Output the [X, Y] coordinate of the center of the cell containing the given text.  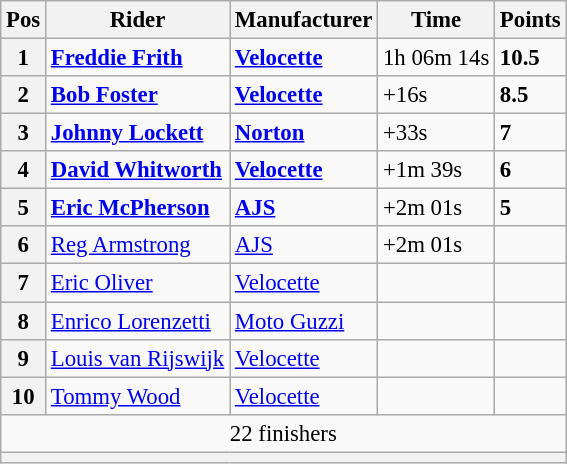
8 [24, 321]
Manufacturer [304, 20]
10.5 [530, 58]
8.5 [530, 95]
Freddie Frith [138, 58]
Norton [304, 133]
Time [436, 20]
Tommy Wood [138, 396]
1 [24, 58]
David Whitworth [138, 170]
Louis van Rijswijk [138, 358]
Enrico Lorenzetti [138, 321]
2 [24, 95]
22 finishers [284, 433]
Reg Armstrong [138, 245]
3 [24, 133]
+1m 39s [436, 170]
4 [24, 170]
Moto Guzzi [304, 321]
Bob Foster [138, 95]
9 [24, 358]
Johnny Lockett [138, 133]
Eric Oliver [138, 283]
Pos [24, 20]
1h 06m 14s [436, 58]
Points [530, 20]
Rider [138, 20]
+33s [436, 133]
Eric McPherson [138, 208]
10 [24, 396]
+16s [436, 95]
